Detect which cell encompasses the target text, then output its [X, Y] center coordinate. 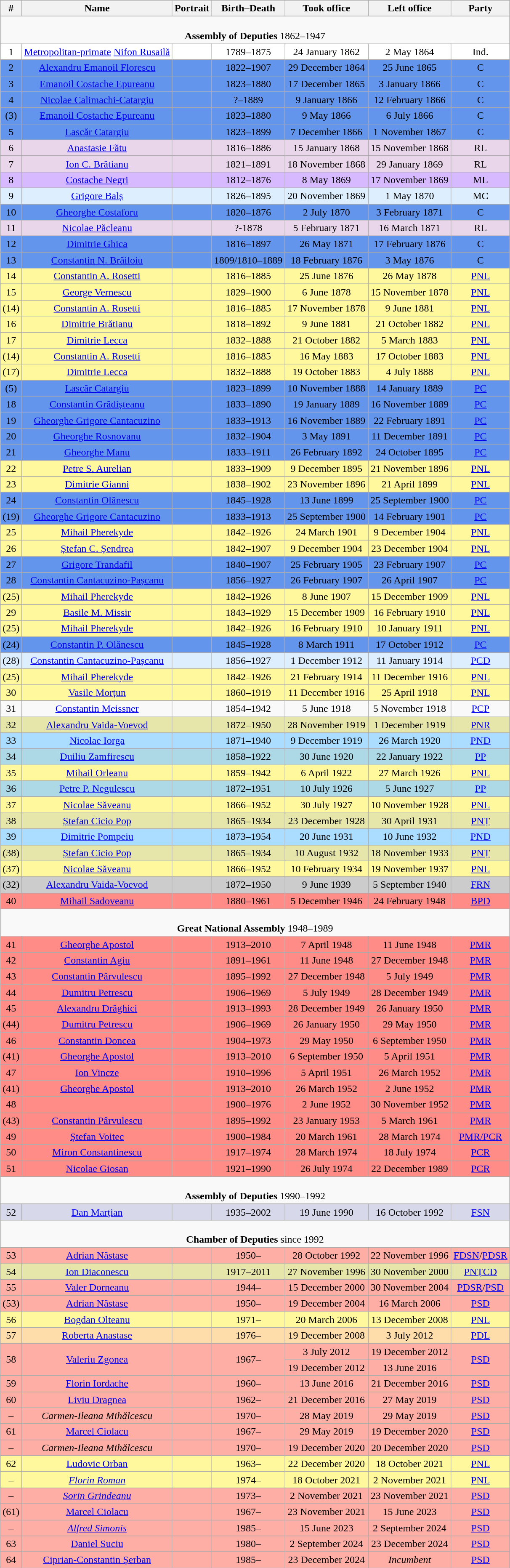
13 June 1899 [327, 500]
12 February 1866 [410, 100]
Grigore Trandafil [97, 564]
1840–1907 [248, 564]
30 [11, 692]
58 [11, 1360]
20 June 1931 [327, 837]
29 [11, 612]
Name [97, 8]
4 July 1888 [410, 372]
1859–1942 [248, 773]
Duiliu Zamfirescu [97, 757]
Petre S. Aurelian [97, 469]
9 June 1939 [327, 885]
Dimitrie Pompeiu [97, 837]
Nicolae Iorga [97, 741]
1854–1942 [248, 708]
16 May 1883 [327, 356]
5 February 1871 [327, 228]
56 [11, 1320]
25 February 1905 [327, 564]
1 May 1870 [410, 196]
1917–2011 [248, 1272]
(32) [11, 885]
Dan Marțian [97, 1212]
15 December 2000 [327, 1288]
Nicolae Calimachi-Catargiu [97, 100]
3 May 1876 [410, 260]
23 [11, 485]
15 November 1878 [410, 292]
Dimitrie Brătianu [97, 324]
1921–1990 [248, 1169]
1904–1973 [248, 1041]
Mihail Sadoveanu [97, 901]
1821–1891 [248, 164]
23 November 1896 [327, 485]
17 October 1912 [410, 644]
19 [11, 420]
5 [11, 132]
1858–1922 [248, 757]
Ludovic Orban [97, 1464]
1833–1911 [248, 452]
62 [11, 1464]
44 [11, 992]
1816–1897 [248, 244]
26 [11, 548]
1 December 1912 [327, 660]
48 [11, 1105]
Gheorghe Costaforu [97, 212]
11 [11, 228]
(61) [11, 1512]
1891–1961 [248, 960]
(28) [11, 660]
Alexandru Emanoil Florescu [97, 68]
Ciprian-Constantin Șerban [97, 1560]
1900–1976 [248, 1105]
53 [11, 1255]
1812–1876 [248, 180]
Valeriu Zgonea [97, 1360]
16 October 1992 [410, 1212]
5 March 1961 [410, 1121]
6 July 1866 [410, 116]
Grigore Balș [97, 196]
1880–1961 [248, 901]
26 July 1974 [327, 1169]
Nicolae Giosan [97, 1169]
30 November 1952 [410, 1105]
19 December 2004 [327, 1304]
13 December 2008 [410, 1320]
30 June 1920 [327, 757]
46 [11, 1041]
32 [11, 724]
Florin Roman [97, 1480]
3 May 1891 [327, 436]
Ștefan Voitec [97, 1137]
1871–1940 [248, 741]
64 [11, 1560]
1860–1919 [248, 692]
2 May 1864 [410, 52]
8 March 1911 [327, 644]
10 February 1934 [327, 869]
PDSR/PSD [481, 1288]
10 November 1928 [410, 805]
30 July 1927 [327, 805]
28 October 1992 [327, 1255]
39 [11, 837]
5 June 1918 [327, 708]
Miron Constantinescu [97, 1153]
15 November 1868 [410, 148]
49 [11, 1137]
Liviu Dragnea [97, 1400]
1917–1974 [248, 1153]
21 April 1899 [410, 485]
27 November 1996 [327, 1272]
Chamber of Deputies since 1992 [255, 1233]
Great National Assembly 1948–1989 [255, 923]
1962– [248, 1400]
37 [11, 805]
41 [11, 944]
1873–1954 [248, 837]
(24) [11, 644]
31 [11, 708]
1963– [248, 1464]
23 December 1928 [327, 821]
27 May 2019 [410, 1400]
1832–1904 [248, 436]
10 June 1932 [410, 837]
5 November 1918 [410, 708]
26 February 1907 [327, 580]
1843–1929 [248, 612]
36 [11, 789]
Dimitrie Ghica [97, 244]
30 November 2000 [410, 1272]
(37) [11, 869]
Florin Iordache [97, 1384]
3 January 1866 [410, 84]
PDL [481, 1336]
Birth–Death [248, 8]
Constantin P. Olănescu [97, 644]
24 March 1901 [327, 532]
PMR/PCR [481, 1137]
Ion C. Brătianu [97, 164]
Party [481, 8]
17 [11, 340]
24 October 1895 [410, 452]
Daniel Suciu [97, 1544]
18 July 1974 [410, 1153]
24 February 1948 [410, 901]
8 June 1907 [327, 596]
34 [11, 757]
Gheorghe Rosnovanu [97, 436]
12 [11, 244]
Costache Negri [97, 180]
11 December 1891 [410, 436]
Bogdan Olteanu [97, 1320]
23 December 1904 [410, 548]
26 April 1907 [410, 580]
51 [11, 1169]
22 February 1891 [410, 420]
61 [11, 1432]
1872–1951 [248, 789]
Ștefan C. Șendrea [97, 548]
(44) [11, 1025]
18 November 1868 [327, 164]
Basile M. Missir [97, 612]
Anastasie Fătu [97, 148]
3 [11, 84]
Valer Dorneanu [97, 1288]
11 January 1914 [410, 660]
(53) [11, 1304]
27 March 1926 [410, 773]
20 [11, 436]
21 February 1914 [327, 676]
9 December 1895 [327, 469]
22 November 1996 [410, 1255]
19 January 1889 [327, 404]
2 [11, 68]
Alfred Simonis [97, 1528]
PCD [481, 660]
1980– [248, 1544]
1900–1984 [248, 1137]
10 January 1911 [410, 628]
10 July 1926 [327, 789]
1910–1996 [248, 1073]
60 [11, 1400]
1809/1810–1889 [248, 260]
52 [11, 1212]
5 March 1883 [410, 340]
PNȚCD [481, 1272]
1974– [248, 1480]
23 February 1907 [410, 564]
Constantin N. Brăiloiu [97, 260]
43 [11, 976]
2 July 1870 [327, 212]
1829–1900 [248, 292]
Ion Vincze [97, 1073]
14 February 1901 [410, 516]
22 [11, 469]
7 December 1866 [327, 132]
26 May 1878 [410, 276]
1 [11, 52]
24 [11, 500]
7 [11, 164]
1960– [248, 1384]
Portrait [192, 8]
20 March 1961 [327, 1137]
(19) [11, 516]
26 May 1871 [327, 244]
1 December 1919 [410, 724]
9 [11, 196]
1816–1886 [248, 148]
1944– [248, 1288]
1822–1907 [248, 68]
54 [11, 1272]
6 April 1922 [327, 773]
25 June 1865 [410, 68]
1833–1909 [248, 469]
4 [11, 100]
22 January 1922 [410, 757]
23 January 1953 [327, 1121]
Assembly of Deputies 1990–1992 [255, 1190]
9 May 1866 [327, 116]
10 [11, 212]
30 April 1931 [410, 821]
FDSN/PDSR [481, 1255]
5 September 1940 [410, 885]
35 [11, 773]
(3) [11, 116]
63 [11, 1544]
28 May 2019 [327, 1416]
(43) [11, 1121]
40 [11, 901]
1842–1907 [248, 548]
50 [11, 1153]
55 [11, 1288]
1 November 1867 [410, 132]
Constantin Grădișteanu [97, 404]
Petre P. Negulescu [97, 789]
21 November 1896 [410, 469]
19 December 2008 [327, 1336]
FSN [481, 1212]
FRN [481, 885]
Constantin Agiu [97, 960]
1913–1993 [248, 1009]
Dimitrie Gianni [97, 485]
14 January 1889 [410, 388]
9 January 1866 [327, 100]
17 October 1883 [410, 356]
20 March 2006 [327, 1320]
ML [481, 180]
26 March 1920 [410, 741]
Assembly of Deputies 1862–1947 [255, 30]
PCP [481, 708]
# [11, 8]
7 April 1948 [327, 944]
1789–1875 [248, 52]
19 June 1990 [327, 1212]
1976– [248, 1336]
?–1889 [248, 100]
18 November 1933 [410, 853]
3 February 1871 [410, 212]
Alexandru Drăghici [97, 1009]
Incumbent [410, 1560]
29 January 1869 [410, 164]
Constantin Olănescu [97, 500]
(17) [11, 372]
22 December 1989 [410, 1169]
5 June 1927 [410, 789]
33 [11, 741]
1833–1890 [248, 404]
16 March 2006 [410, 1304]
?-1878 [248, 228]
19 November 1937 [410, 869]
1838–1902 [248, 485]
17 December 1865 [327, 84]
1820–1876 [248, 212]
25 June 1876 [327, 276]
1973– [248, 1496]
28 November 1919 [327, 724]
Sorin Grindeanu [97, 1496]
George Vernescu [97, 292]
6 [11, 148]
15 January 1868 [327, 148]
Constantin Meissner [97, 708]
17 February 1876 [410, 244]
17 November 1878 [327, 308]
28 [11, 580]
29 December 1864 [327, 68]
14 [11, 276]
Ind. [481, 52]
Metropolitan-primate Nifon Rusailă [97, 52]
Left office [410, 8]
17 November 1869 [410, 180]
10 November 1888 [327, 388]
20 December 2020 [410, 1448]
Ion Diaconescu [97, 1272]
45 [11, 1009]
(38) [11, 853]
42 [11, 960]
18 [11, 404]
PNR [481, 724]
47 [11, 1073]
30 November 2004 [410, 1288]
38 [11, 821]
1826–1895 [248, 196]
24 January 1862 [327, 52]
18 February 1876 [327, 260]
15 [11, 292]
5 December 1946 [327, 901]
25 [11, 532]
25 April 1918 [410, 692]
Took office [327, 8]
21 [11, 452]
16 [11, 324]
20 November 1869 [327, 196]
8 [11, 180]
59 [11, 1384]
57 [11, 1336]
Gheorghe Manu [97, 452]
8 May 1869 [327, 180]
BPD [481, 901]
6 June 1878 [327, 292]
27 [11, 564]
1818–1892 [248, 324]
(5) [11, 388]
MC [481, 196]
19 October 1883 [327, 372]
Constantin Doncea [97, 1041]
10 August 1932 [327, 853]
9 December 1919 [327, 741]
Vasile Morțun [97, 692]
26 February 1892 [327, 452]
Roberta Anastase [97, 1336]
Nicolae Păcleanu [97, 228]
16 March 1871 [410, 228]
1935–2002 [248, 1212]
1971– [248, 1320]
22 December 2020 [327, 1464]
Mihail Orleanu [97, 773]
13 [11, 260]
